From the cell containing the given text, extract its center point as [x, y] coordinate. 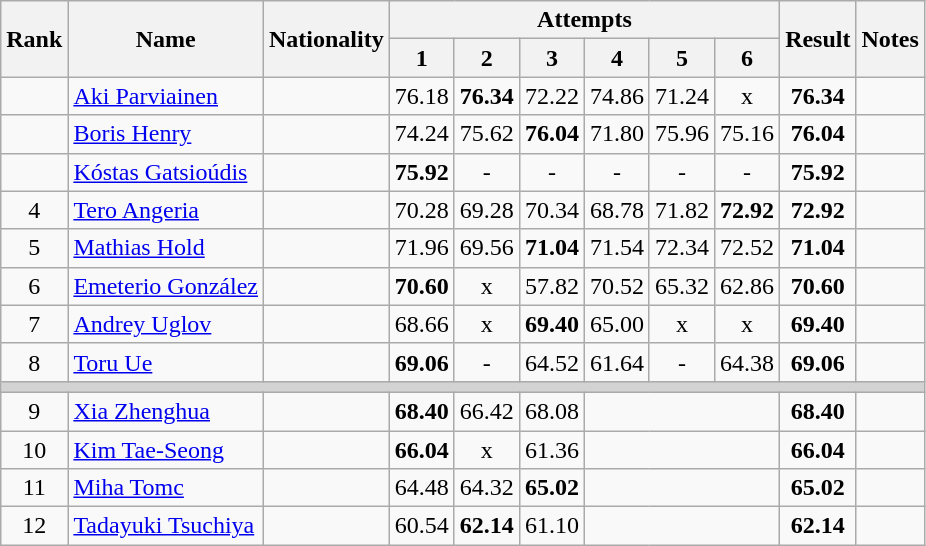
11 [34, 488]
Miha Tomc [166, 488]
Notes [890, 39]
65.32 [682, 286]
69.28 [486, 210]
64.32 [486, 488]
72.34 [682, 248]
7 [34, 324]
2 [486, 58]
1 [422, 58]
75.96 [682, 134]
71.96 [422, 248]
Result [818, 39]
70.34 [552, 210]
74.86 [616, 96]
Rank [34, 39]
Tero Angeria [166, 210]
Name [166, 39]
65.00 [616, 324]
61.10 [552, 526]
62.86 [748, 286]
68.78 [616, 210]
Boris Henry [166, 134]
64.48 [422, 488]
71.80 [616, 134]
3 [552, 58]
Aki Parviainen [166, 96]
74.24 [422, 134]
Nationality [326, 39]
12 [34, 526]
61.64 [616, 362]
72.22 [552, 96]
76.18 [422, 96]
75.62 [486, 134]
64.52 [552, 362]
61.36 [552, 449]
Mathias Hold [166, 248]
72.52 [748, 248]
Kóstas Gatsioúdis [166, 172]
71.24 [682, 96]
64.38 [748, 362]
71.82 [682, 210]
Xia Zhenghua [166, 411]
70.52 [616, 286]
71.54 [616, 248]
Kim Tae-Seong [166, 449]
68.08 [552, 411]
60.54 [422, 526]
Tadayuki Tsuchiya [166, 526]
57.82 [552, 286]
9 [34, 411]
66.42 [486, 411]
Emeterio González [166, 286]
Attempts [584, 20]
69.56 [486, 248]
75.16 [748, 134]
Andrey Uglov [166, 324]
70.28 [422, 210]
68.66 [422, 324]
8 [34, 362]
Toru Ue [166, 362]
10 [34, 449]
